Detect which cell encompasses the target text, then output its [X, Y] center coordinate. 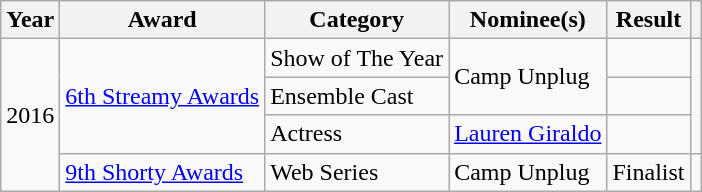
Show of The Year [357, 58]
Web Series [357, 172]
Year [30, 20]
9th Shorty Awards [162, 172]
Award [162, 20]
2016 [30, 115]
6th Streamy Awards [162, 96]
Category [357, 20]
Actress [357, 134]
Result [648, 20]
Lauren Giraldo [528, 134]
Nominee(s) [528, 20]
Ensemble Cast [357, 96]
Finalist [648, 172]
